Detect which cell encompasses the target text, then output its [X, Y] center coordinate. 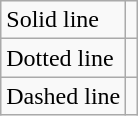
Dashed line [64, 96]
Solid line [64, 20]
Dotted line [64, 58]
